From the cell containing the given text, extract its center point as [X, Y] coordinate. 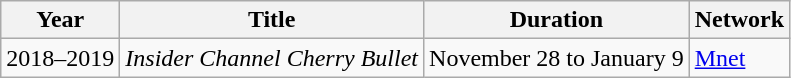
Network [739, 20]
2018–2019 [60, 58]
Year [60, 20]
November 28 to January 9 [557, 58]
Title [272, 20]
Mnet [739, 58]
Duration [557, 20]
Insider Channel Cherry Bullet [272, 58]
